Identify which cell holds the provided text, then report its (x, y) central coordinate. 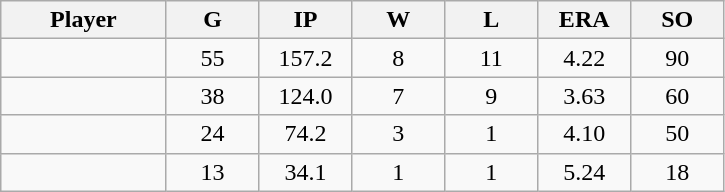
124.0 (306, 96)
24 (212, 134)
38 (212, 96)
50 (678, 134)
60 (678, 96)
7 (398, 96)
13 (212, 172)
8 (398, 58)
G (212, 20)
4.22 (584, 58)
IP (306, 20)
34.1 (306, 172)
157.2 (306, 58)
W (398, 20)
55 (212, 58)
5.24 (584, 172)
74.2 (306, 134)
4.10 (584, 134)
9 (492, 96)
SO (678, 20)
3 (398, 134)
ERA (584, 20)
L (492, 20)
18 (678, 172)
11 (492, 58)
90 (678, 58)
Player (84, 20)
3.63 (584, 96)
